Search for the cell housing the specified text and yield its (X, Y) center coordinate. 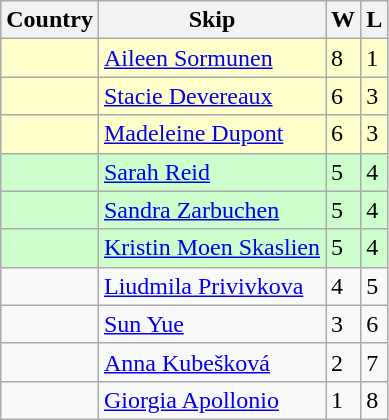
Sun Yue (212, 324)
Giorgia Apollonio (212, 400)
W (344, 20)
Liudmila Privivkova (212, 286)
Country (50, 20)
Aileen Sormunen (212, 58)
Madeleine Dupont (212, 134)
Skip (212, 20)
Stacie Devereaux (212, 96)
2 (344, 362)
7 (374, 362)
Sarah Reid (212, 172)
Anna Kubešková (212, 362)
Sandra Zarbuchen (212, 210)
L (374, 20)
Kristin Moen Skaslien (212, 248)
